Determine the (x, y) coordinate at the center of the cell enclosing the given text.  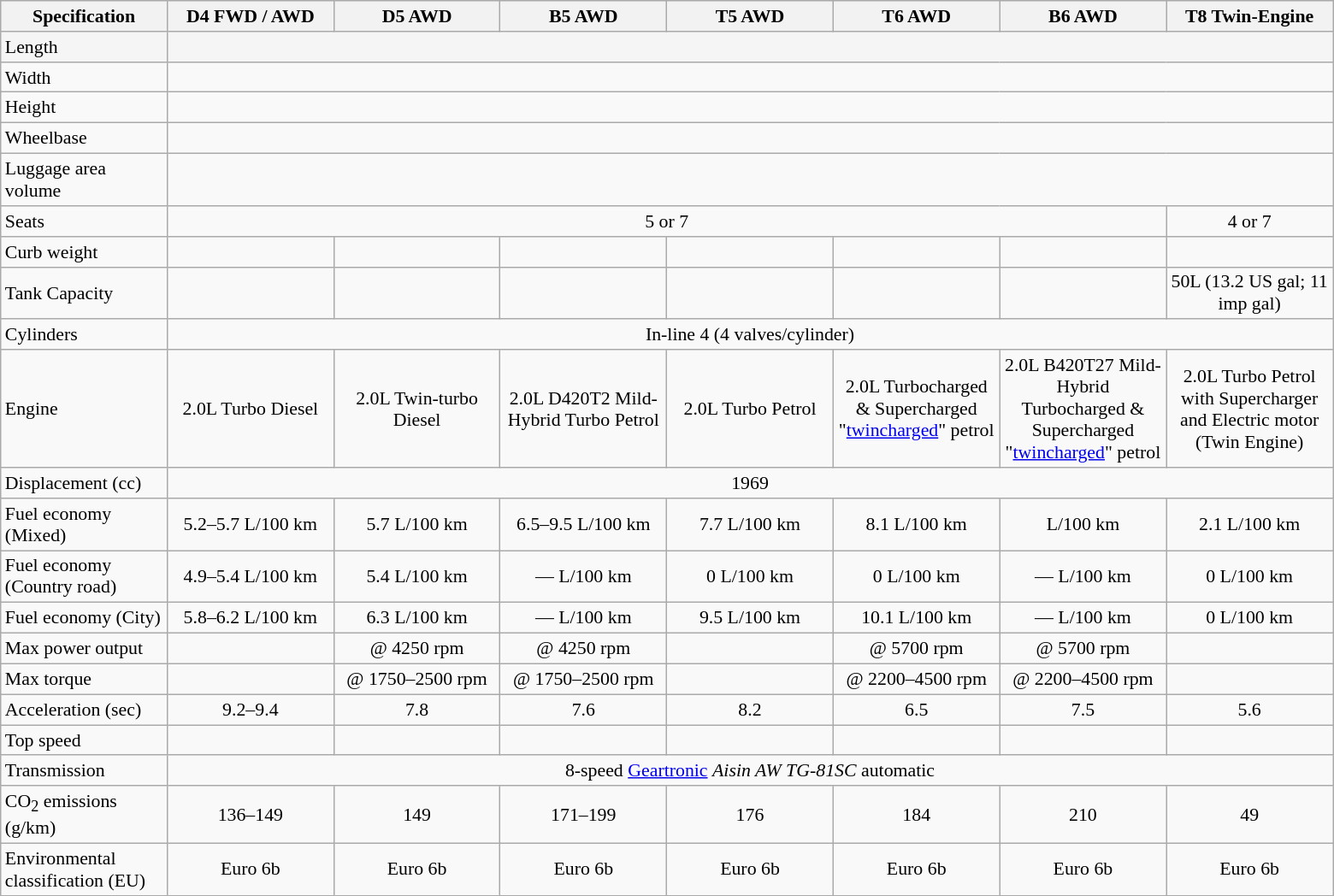
Length (84, 46)
L/100 km (1083, 523)
136–149 (250, 814)
7.7 L/100 km (751, 523)
B5 AWD (583, 15)
7.8 (417, 710)
9.2–9.4 (250, 710)
5.6 (1250, 710)
Environmental classification (EU) (84, 869)
Luggage area volume (84, 180)
T8 Twin-Engine (1250, 15)
184 (917, 814)
CO2 emissions (g/km) (84, 814)
5 or 7 (666, 221)
5.8–6.2 L/100 km (250, 617)
Seats (84, 221)
171–199 (583, 814)
Curb weight (84, 251)
D5 AWD (417, 15)
In-line 4 (4 valves/cylinder) (749, 334)
Width (84, 77)
2.1 L/100 km (1250, 523)
Cylinders (84, 334)
2.0L Turbo Petrol with Supercharger and Electric motor (Twin Engine) (1250, 408)
Tank Capacity (84, 292)
6.3 L/100 km (417, 617)
6.5–9.5 L/100 km (583, 523)
Displacement (cc) (84, 482)
2.0L Turbocharged & Supercharged "twincharged" petrol (917, 408)
Max torque (84, 679)
T6 AWD (917, 15)
4 or 7 (1250, 221)
5.2–5.7 L/100 km (250, 523)
Transmission (84, 770)
8-speed Geartronic Aisin AW TG-81SC automatic (749, 770)
10.1 L/100 km (917, 617)
5.7 L/100 km (417, 523)
Fuel economy (Mixed) (84, 523)
D4 FWD / AWD (250, 15)
8.2 (751, 710)
210 (1083, 814)
B6 AWD (1083, 15)
2.0L D420T2 Mild-Hybrid Turbo Petrol (583, 408)
5.4 L/100 km (417, 576)
Specification (84, 15)
4.9–5.4 L/100 km (250, 576)
7.6 (583, 710)
Acceleration (sec) (84, 710)
Fuel economy (Country road) (84, 576)
149 (417, 814)
9.5 L/100 km (751, 617)
2.0L Turbo Petrol (751, 408)
Wheelbase (84, 138)
50L (13.2 US gal; 11 imp gal) (1250, 292)
2.0L Twin-turbo Diesel (417, 408)
Fuel economy (City) (84, 617)
T5 AWD (751, 15)
176 (751, 814)
Engine (84, 408)
6.5 (917, 710)
1969 (749, 482)
Top speed (84, 740)
Height (84, 107)
7.5 (1083, 710)
2.0L B420T27 Mild-Hybrid Turbocharged & Supercharged "twincharged" petrol (1083, 408)
49 (1250, 814)
2.0L Turbo Diesel (250, 408)
8.1 L/100 km (917, 523)
Max power output (84, 648)
